Locate the cell with the specified text and output its [x, y] center coordinate. 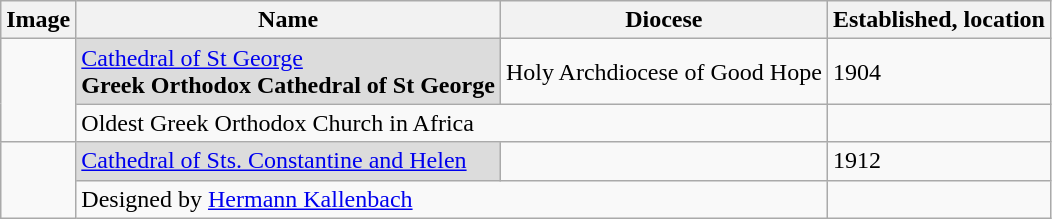
Cathedral of St GeorgeGreek Orthodox Cathedral of St George [288, 72]
Oldest Greek Orthodox Church in Africa [452, 123]
Holy Archdiocese of Good Hope [664, 72]
1904 [938, 72]
1912 [938, 161]
Cathedral of Sts. Constantine and Helen [288, 161]
Established, location [938, 20]
Image [38, 20]
Diocese [664, 20]
Designed by Hermann Kallenbach [452, 199]
Name [288, 20]
